Return [x, y] of the center of cell containing provided text 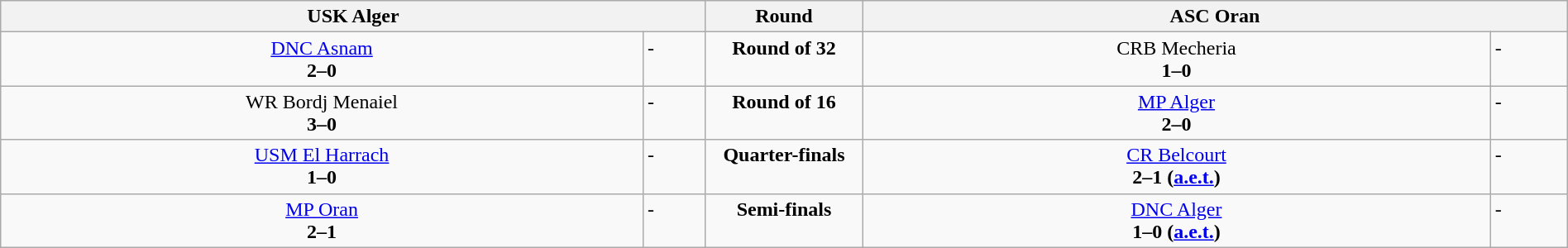
USM El Harrach 1–0 [323, 167]
Semi-finals [784, 220]
Round of 32 [784, 60]
ASC Oran [1216, 17]
CRB Mecheria 1–0 [1177, 60]
MP Oran 2–1 [323, 220]
CR Belcourt 2–1 (a.e.t.) [1177, 167]
USK Alger [353, 17]
Round [784, 17]
DNC Asnam 2–0 [323, 60]
Round of 16 [784, 112]
Quarter-finals [784, 167]
MP Alger 2–0 [1177, 112]
DNC Alger 1–0 (a.e.t.) [1177, 220]
WR Bordj Menaiel 3–0 [323, 112]
